Locate the cell with the specified text and output its [X, Y] center coordinate. 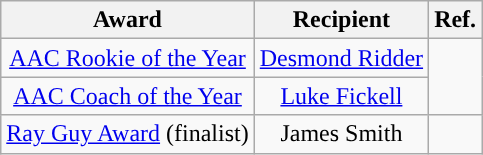
Award [128, 20]
AAC Rookie of the Year [128, 58]
Desmond Ridder [341, 58]
Luke Fickell [341, 96]
Ref. [456, 20]
James Smith [341, 134]
Ray Guy Award (finalist) [128, 134]
Recipient [341, 20]
AAC Coach of the Year [128, 96]
